Output the (X, Y) coordinate of the center of the cell containing the given text.  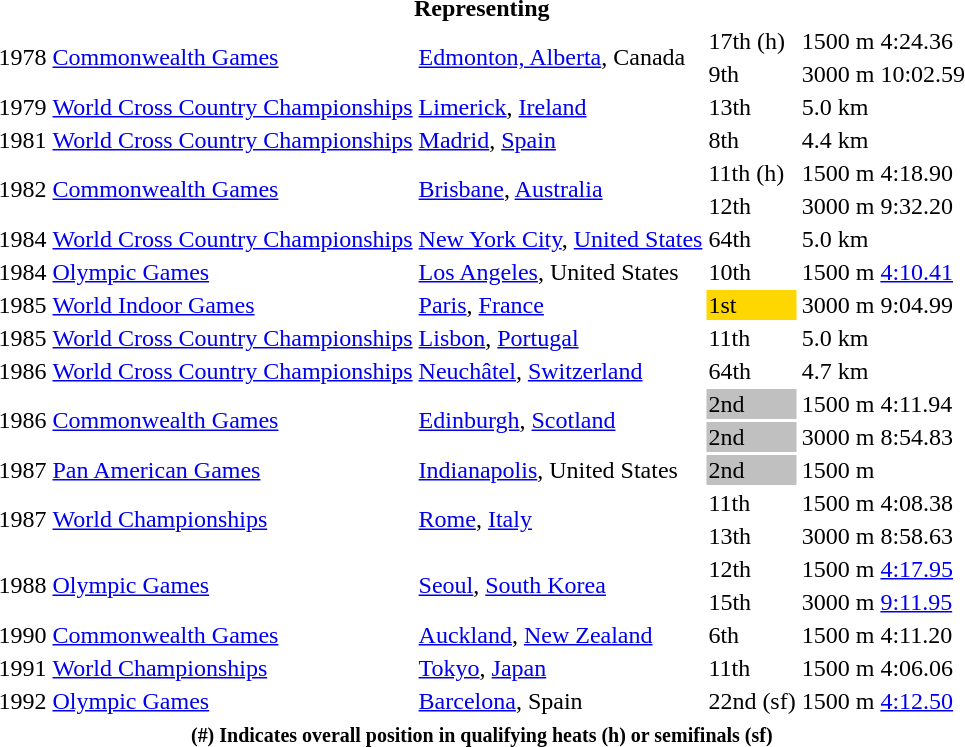
Auckland, New Zealand (560, 635)
22nd (sf) (752, 701)
Tokyo, Japan (560, 668)
New York City, United States (560, 239)
Brisbane, Australia (560, 190)
World Indoor Games (232, 305)
Edmonton, Alberta, Canada (560, 58)
Seoul, South Korea (560, 586)
Limerick, Ireland (560, 107)
4.4 km (838, 140)
Los Angeles, United States (560, 272)
4.7 km (838, 371)
15th (752, 602)
Pan American Games (232, 470)
Edinburgh, Scotland (560, 420)
8th (752, 140)
Neuchâtel, Switzerland (560, 371)
17th (h) (752, 41)
Barcelona, Spain (560, 701)
1st (752, 305)
6th (752, 635)
Rome, Italy (560, 520)
10th (752, 272)
Paris, France (560, 305)
Lisbon, Portugal (560, 338)
Indianapolis, United States (560, 470)
Madrid, Spain (560, 140)
9th (752, 74)
11th (h) (752, 173)
